Extract the (x, y) coordinate from the center of the cell holding the provided text.  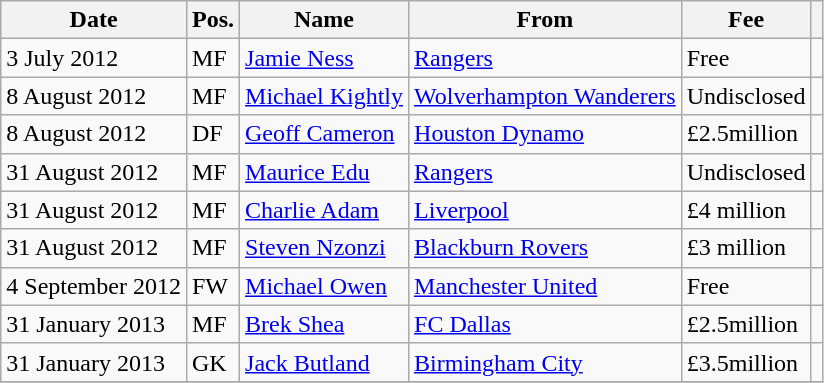
Manchester United (546, 286)
3 July 2012 (94, 58)
Jamie Ness (324, 58)
Liverpool (546, 210)
£3.5million (746, 362)
Pos. (212, 20)
Date (94, 20)
Maurice Edu (324, 172)
Brek Shea (324, 324)
4 September 2012 (94, 286)
Blackburn Rovers (546, 248)
Michael Owen (324, 286)
From (546, 20)
£3 million (746, 248)
Michael Kightly (324, 96)
Jack Butland (324, 362)
£4 million (746, 210)
Houston Dynamo (546, 134)
FC Dallas (546, 324)
Fee (746, 20)
Birmingham City (546, 362)
DF (212, 134)
Geoff Cameron (324, 134)
Wolverhampton Wanderers (546, 96)
Steven Nzonzi (324, 248)
FW (212, 286)
GK (212, 362)
Name (324, 20)
Charlie Adam (324, 210)
